For the text-containing cell, return its midpoint in (X, Y) coordinate format. 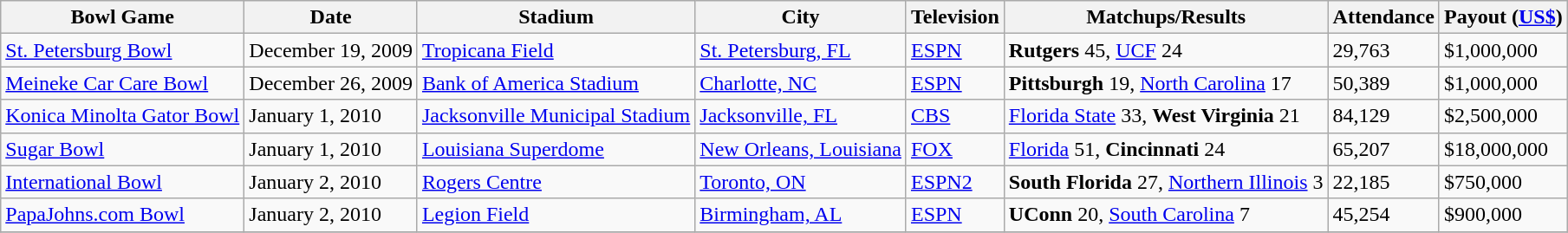
Date (331, 17)
Pittsburgh 19, North Carolina 17 (1166, 83)
84,129 (1383, 116)
International Bowl (123, 182)
St. Petersburg Bowl (123, 50)
$18,000,000 (1503, 149)
CBS (955, 116)
Jacksonville Municipal Stadium (556, 116)
Bowl Game (123, 17)
22,185 (1383, 182)
Bank of America Stadium (556, 83)
Meineke Car Care Bowl (123, 83)
Sugar Bowl (123, 149)
Tropicana Field (556, 50)
South Florida 27, Northern Illinois 3 (1166, 182)
Charlotte, NC (801, 83)
Toronto, ON (801, 182)
Stadium (556, 17)
FOX (955, 149)
Rutgers 45, UCF 24 (1166, 50)
29,763 (1383, 50)
PapaJohns.com Bowl (123, 215)
St. Petersburg, FL (801, 50)
45,254 (1383, 215)
City (801, 17)
50,389 (1383, 83)
$2,500,000 (1503, 116)
Louisiana Superdome (556, 149)
Konica Minolta Gator Bowl (123, 116)
UConn 20, South Carolina 7 (1166, 215)
New Orleans, Louisiana (801, 149)
Jacksonville, FL (801, 116)
Florida State 33, West Virginia 21 (1166, 116)
Attendance (1383, 17)
$750,000 (1503, 182)
Birmingham, AL (801, 215)
December 19, 2009 (331, 50)
Rogers Centre (556, 182)
Florida 51, Cincinnati 24 (1166, 149)
$900,000 (1503, 215)
December 26, 2009 (331, 83)
ESPN2 (955, 182)
Matchups/Results (1166, 17)
Legion Field (556, 215)
65,207 (1383, 149)
Television (955, 17)
Payout (US$) (1503, 17)
